Capture the cell that displays the provided text and extract its [X, Y] central coordinate. 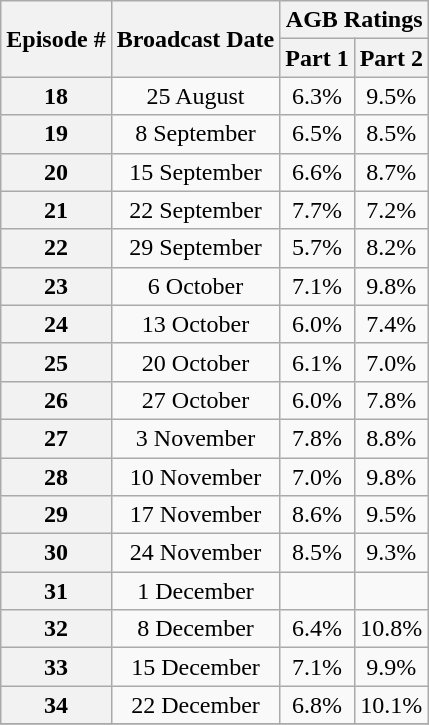
Episode # [56, 39]
30 [56, 553]
22 December [196, 705]
32 [56, 629]
8.8% [391, 438]
AGB Ratings [354, 20]
6.4% [317, 629]
10 November [196, 477]
6.3% [317, 96]
10.8% [391, 629]
24 November [196, 553]
8.6% [317, 515]
22 September [196, 210]
26 [56, 400]
Part 2 [391, 58]
21 [56, 210]
8.7% [391, 172]
13 October [196, 324]
18 [56, 96]
7.4% [391, 324]
6.6% [317, 172]
7.2% [391, 210]
1 December [196, 591]
20 [56, 172]
28 [56, 477]
8.2% [391, 248]
8 September [196, 134]
3 November [196, 438]
17 November [196, 515]
31 [56, 591]
25 August [196, 96]
Broadcast Date [196, 39]
10.1% [391, 705]
25 [56, 362]
6.1% [317, 362]
34 [56, 705]
15 December [196, 667]
29 [56, 515]
9.3% [391, 553]
9.9% [391, 667]
33 [56, 667]
8 December [196, 629]
27 [56, 438]
29 September [196, 248]
19 [56, 134]
23 [56, 286]
27 October [196, 400]
6.8% [317, 705]
22 [56, 248]
6.5% [317, 134]
24 [56, 324]
15 September [196, 172]
7.7% [317, 210]
20 October [196, 362]
Part 1 [317, 58]
5.7% [317, 248]
6 October [196, 286]
